Return (X, Y) of the center of cell containing provided text 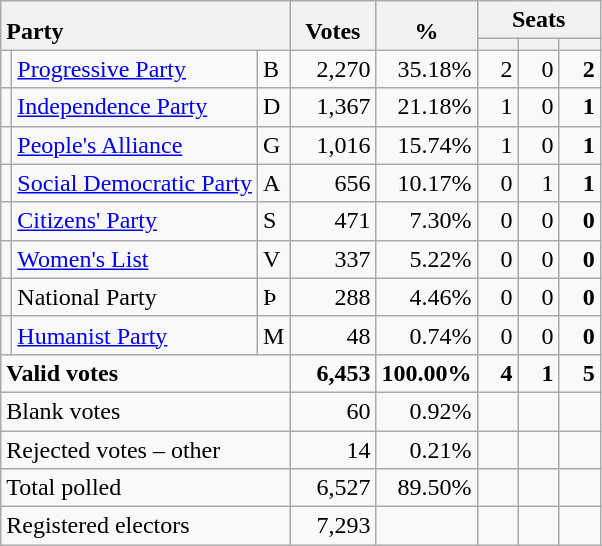
V (273, 259)
0.74% (426, 335)
G (273, 145)
People's Alliance (135, 145)
Registered electors (146, 526)
Women's List (135, 259)
656 (333, 183)
Humanist Party (135, 335)
Party (146, 26)
Blank votes (146, 411)
Seats (538, 20)
D (273, 107)
48 (333, 335)
1,367 (333, 107)
1,016 (333, 145)
S (273, 221)
15.74% (426, 145)
4.46% (426, 297)
10.17% (426, 183)
Total polled (146, 488)
Social Democratic Party (135, 183)
0.92% (426, 411)
4 (498, 373)
% (426, 26)
21.18% (426, 107)
M (273, 335)
7.30% (426, 221)
2,270 (333, 69)
5 (580, 373)
5.22% (426, 259)
A (273, 183)
337 (333, 259)
Valid votes (146, 373)
100.00% (426, 373)
Votes (333, 26)
B (273, 69)
7,293 (333, 526)
6,527 (333, 488)
Rejected votes – other (146, 449)
471 (333, 221)
Progressive Party (135, 69)
Independence Party (135, 107)
6,453 (333, 373)
89.50% (426, 488)
60 (333, 411)
National Party (135, 297)
0.21% (426, 449)
Þ (273, 297)
14 (333, 449)
35.18% (426, 69)
288 (333, 297)
Citizens' Party (135, 221)
